Return the (x, y) coordinate for the center point of the cell that contains the specified text.  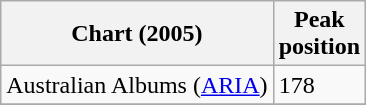
Australian Albums (ARIA) (137, 85)
178 (319, 85)
Chart (2005) (137, 34)
Peakposition (319, 34)
